Identify which cell holds the provided text, then report its [x, y] central coordinate. 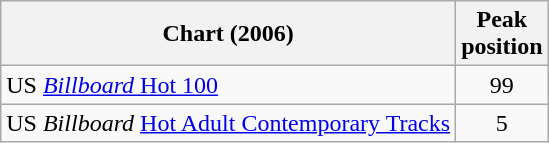
5 [502, 123]
Peakposition [502, 34]
US Billboard Hot Adult Contemporary Tracks [228, 123]
US Billboard Hot 100 [228, 85]
99 [502, 85]
Chart (2006) [228, 34]
